For the text-containing cell, return its midpoint in [x, y] coordinate format. 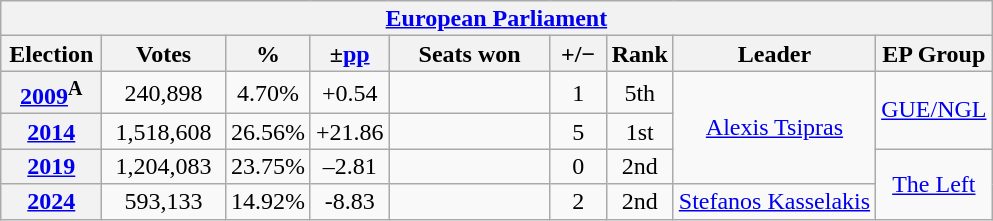
Leader [774, 54]
2019 [52, 166]
5 [578, 132]
240,898 [164, 92]
% [268, 54]
Alexis Tsipras [774, 128]
0 [578, 166]
26.56% [268, 132]
GUE/NGL [934, 110]
14.92% [268, 202]
4.70% [268, 92]
1,518,608 [164, 132]
Votes [164, 54]
1st [640, 132]
5th [640, 92]
Election [52, 54]
2014 [52, 132]
Stefanos Kasselakis [774, 202]
2009A [52, 92]
1,204,083 [164, 166]
+0.54 [350, 92]
EP Group [934, 54]
1 [578, 92]
2024 [52, 202]
+/− [578, 54]
23.75% [268, 166]
European Parliament [496, 18]
–2.81 [350, 166]
2 [578, 202]
Rank [640, 54]
+21.86 [350, 132]
-8.83 [350, 202]
Seats won [470, 54]
The Left [934, 184]
±pp [350, 54]
593,133 [164, 202]
